Find where the given text appears and provide that cell's center as (x, y) coordinate. 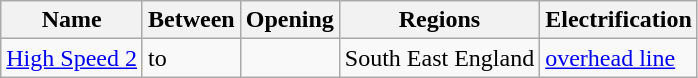
Electrification (619, 20)
High Speed 2 (72, 58)
South East England (439, 58)
to (191, 58)
Name (72, 20)
Between (191, 20)
Regions (439, 20)
Opening (290, 20)
overhead line (619, 58)
